Output the [x, y] coordinate of the center of the cell containing the given text.  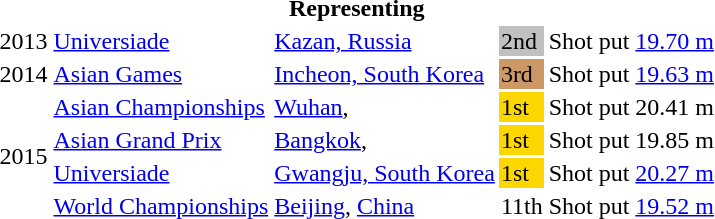
3rd [522, 74]
2nd [522, 41]
Asian Games [161, 74]
Wuhan, [385, 107]
Kazan, Russia [385, 41]
Gwangju, South Korea [385, 173]
Asian Championships [161, 107]
Bangkok, [385, 140]
Asian Grand Prix [161, 140]
Incheon, South Korea [385, 74]
